From the cell containing the given text, extract its center point as [x, y] coordinate. 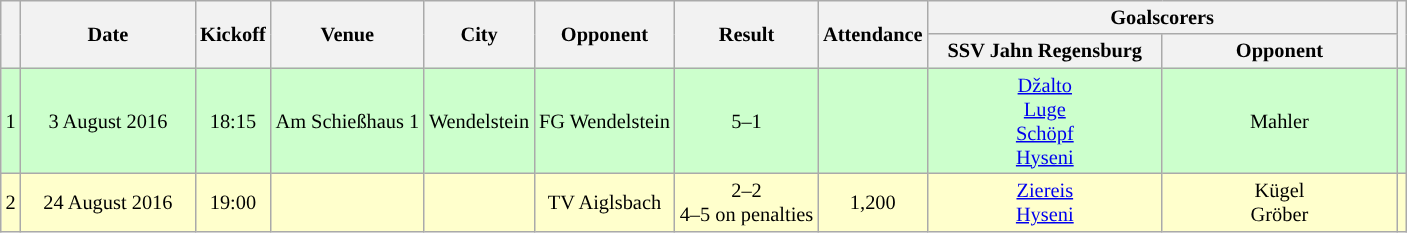
SSV Jahn Regensburg [1044, 51]
Kickoff [232, 34]
1 [11, 121]
1,200 [872, 202]
Wendelstein [479, 121]
Džalto Luge Schöpf Hyseni [1044, 121]
24 August 2016 [108, 202]
Am Schießhaus 1 [348, 121]
FG Wendelstein [604, 121]
Kügel Gröber [1280, 202]
5–1 [746, 121]
Goalscorers [1162, 17]
18:15 [232, 121]
Attendance [872, 34]
Venue [348, 34]
TV Aiglsbach [604, 202]
City [479, 34]
Result [746, 34]
19:00 [232, 202]
2 [11, 202]
3 August 2016 [108, 121]
2–2 4–5 on penalties [746, 202]
Date [108, 34]
Ziereis Hyseni [1044, 202]
Mahler [1280, 121]
